From the cell containing the given text, extract its center point as [X, Y] coordinate. 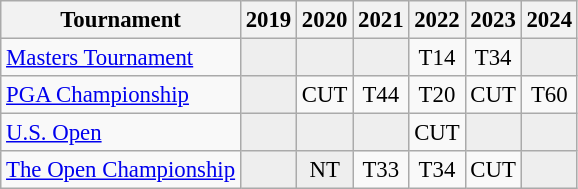
NT [325, 170]
U.S. Open [121, 133]
2020 [325, 20]
Masters Tournament [121, 58]
T60 [549, 95]
2022 [437, 20]
2023 [493, 20]
2024 [549, 20]
Tournament [121, 20]
PGA Championship [121, 95]
T14 [437, 58]
2021 [381, 20]
2019 [268, 20]
T44 [381, 95]
T20 [437, 95]
T33 [381, 170]
The Open Championship [121, 170]
